Search for the cell housing the specified text and yield its (x, y) center coordinate. 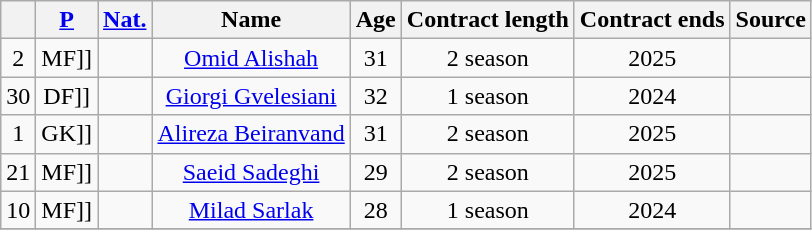
P (67, 20)
Giorgi Gvelesiani (251, 96)
32 (376, 96)
Nat. (125, 20)
Name (251, 20)
Source (770, 20)
Contract length (488, 20)
Alireza Beiranvand (251, 134)
30 (18, 96)
1 (18, 134)
GK]] (67, 134)
Contract ends (652, 20)
2 (18, 58)
Saeid Sadeghi (251, 172)
10 (18, 210)
Age (376, 20)
21 (18, 172)
29 (376, 172)
Omid Alishah (251, 58)
DF]] (67, 96)
28 (376, 210)
Milad Sarlak (251, 210)
